Detect which cell encompasses the target text, then output its [x, y] center coordinate. 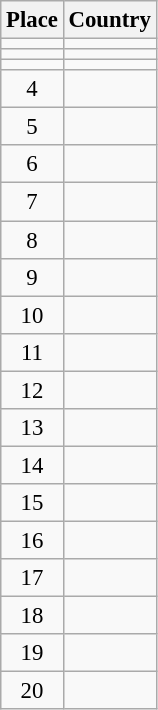
9 [32, 277]
8 [32, 240]
5 [32, 127]
Country [110, 20]
20 [32, 691]
7 [32, 202]
17 [32, 578]
15 [32, 503]
Place [32, 20]
6 [32, 165]
18 [32, 616]
11 [32, 352]
16 [32, 540]
4 [32, 89]
13 [32, 428]
12 [32, 390]
19 [32, 653]
14 [32, 465]
10 [32, 315]
